Provide the (x, y) coordinate of the cell's center where the given text is located.  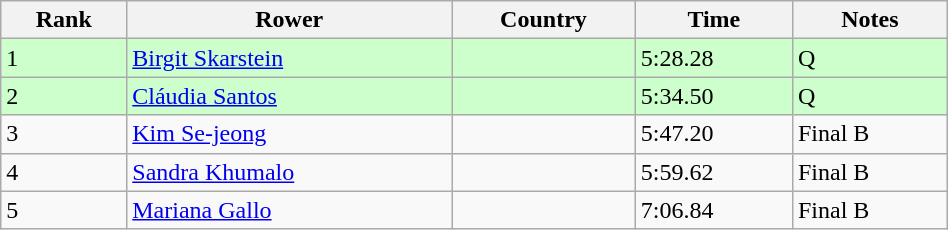
5:28.28 (714, 58)
Birgit Skarstein (290, 58)
3 (64, 134)
Time (714, 20)
Mariana Gallo (290, 210)
1 (64, 58)
2 (64, 96)
Cláudia Santos (290, 96)
Rank (64, 20)
5:47.20 (714, 134)
Country (544, 20)
7:06.84 (714, 210)
Sandra Khumalo (290, 172)
Notes (870, 20)
5:34.50 (714, 96)
Rower (290, 20)
5 (64, 210)
Kim Se-jeong (290, 134)
5:59.62 (714, 172)
4 (64, 172)
